For the text-containing cell, return its midpoint in [x, y] coordinate format. 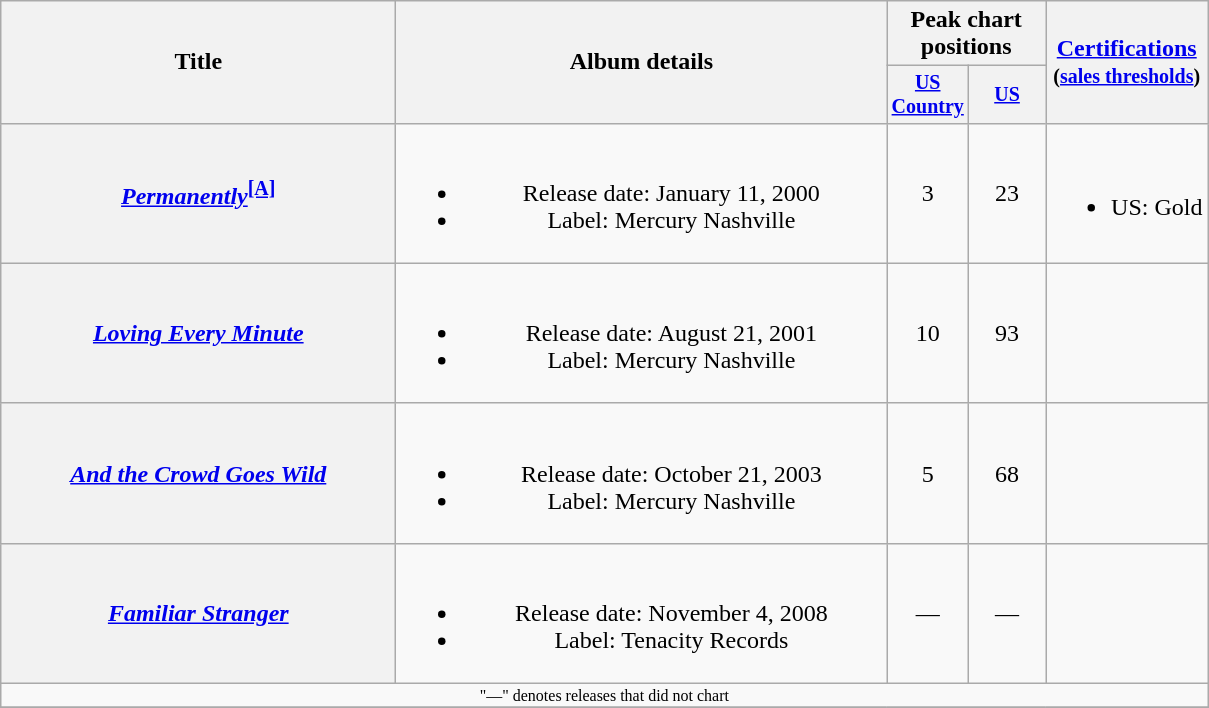
Peak chartpositions [966, 34]
US [1008, 94]
Certifications(sales thresholds) [1127, 62]
Familiar Stranger [198, 613]
Release date: November 4, 2008Label: Tenacity Records [642, 613]
Title [198, 62]
Release date: January 11, 2000Label: Mercury Nashville [642, 193]
Release date: August 21, 2001Label: Mercury Nashville [642, 333]
5 [928, 473]
10 [928, 333]
3 [928, 193]
And the Crowd Goes Wild [198, 473]
68 [1008, 473]
Release date: October 21, 2003Label: Mercury Nashville [642, 473]
US: Gold [1127, 193]
Loving Every Minute [198, 333]
Album details [642, 62]
23 [1008, 193]
US Country [928, 94]
Permanently[A] [198, 193]
"—" denotes releases that did not chart [604, 696]
93 [1008, 333]
